Output the [x, y] coordinate of the center of the cell containing the given text.  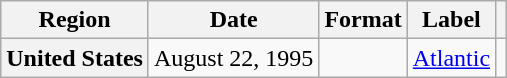
Label [451, 20]
Atlantic [451, 58]
Region [75, 20]
Date [233, 20]
Format [363, 20]
August 22, 1995 [233, 58]
United States [75, 58]
